Scan for the cell matching the given text and deliver its [x, y] coordinate at center. 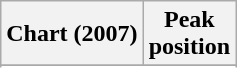
Peakposition [189, 34]
Chart (2007) [72, 34]
